Provide the [X, Y] coordinate of the cell's center where the given text is located.  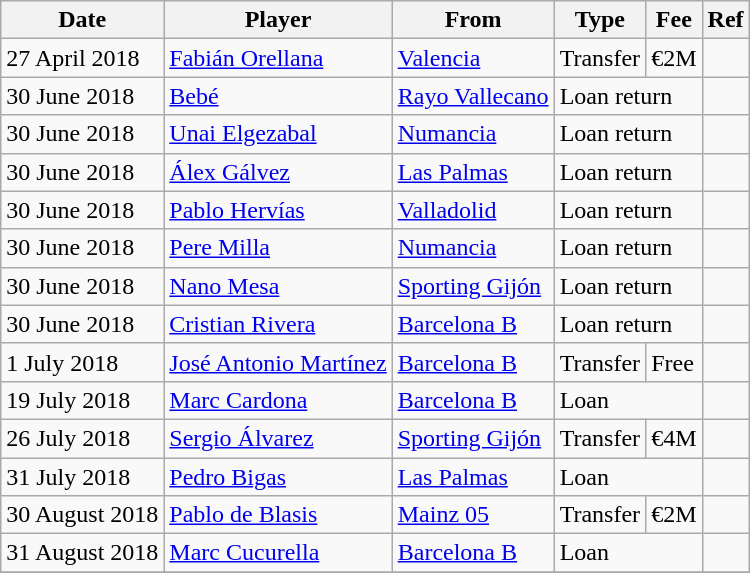
Bebé [278, 96]
Pablo Hervías [278, 210]
Marc Cucurella [278, 553]
José Antonio Martínez [278, 362]
Marc Cardona [278, 400]
Player [278, 20]
Mainz 05 [473, 515]
Type [600, 20]
Valladolid [473, 210]
Nano Mesa [278, 286]
Date [82, 20]
31 August 2018 [82, 553]
26 July 2018 [82, 438]
27 April 2018 [82, 58]
Sergio Álvarez [278, 438]
From [473, 20]
Pedro Bigas [278, 477]
19 July 2018 [82, 400]
Valencia [473, 58]
Cristian Rivera [278, 324]
Unai Elgezabal [278, 134]
Free [674, 362]
1 July 2018 [82, 362]
Ref [726, 20]
Álex Gálvez [278, 172]
Fabián Orellana [278, 58]
€4M [674, 438]
30 August 2018 [82, 515]
Rayo Vallecano [473, 96]
31 July 2018 [82, 477]
Pablo de Blasis [278, 515]
Fee [674, 20]
Pere Milla [278, 248]
